Find where the given text appears and provide that cell's center as (x, y) coordinate. 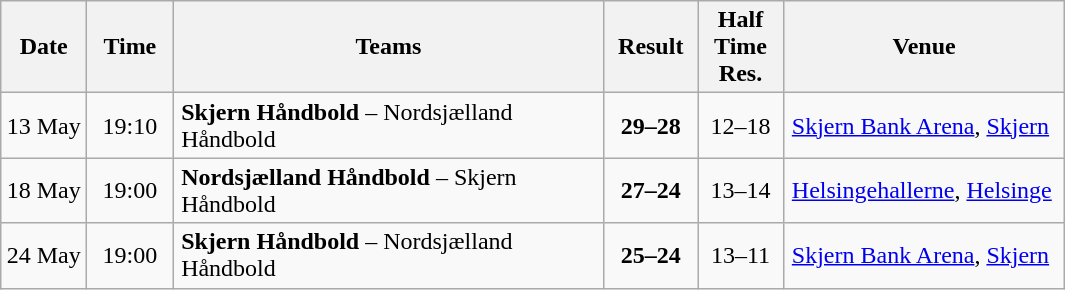
Nordsjælland Håndbold – Skjern Håndbold (388, 190)
25–24 (651, 256)
Result (651, 47)
12–18 (741, 126)
18 May (44, 190)
27–24 (651, 190)
13–11 (741, 256)
24 May (44, 256)
Time (130, 47)
Venue (924, 47)
13–14 (741, 190)
Date (44, 47)
Teams (388, 47)
Half Time Res. (741, 47)
19:10 (130, 126)
13 May (44, 126)
29–28 (651, 126)
Helsingehallerne, Helsinge (924, 190)
